Search for the cell housing the specified text and yield its (x, y) center coordinate. 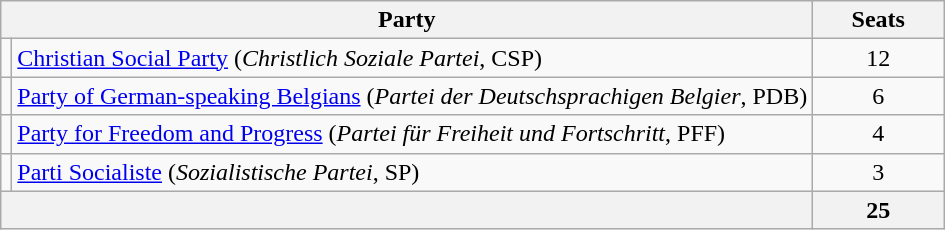
Seats (878, 20)
Parti Socialiste (Sozialistische Partei, SP) (412, 172)
Party of German-speaking Belgians (Partei der Deutschsprachigen Belgier, PDB) (412, 96)
Party (407, 20)
6 (878, 96)
4 (878, 134)
Party for Freedom and Progress (Partei für Freiheit und Fortschritt, PFF) (412, 134)
12 (878, 58)
3 (878, 172)
25 (878, 210)
Christian Social Party (Christlich Soziale Partei, CSP) (412, 58)
